Return (X, Y) of the center of cell containing provided text 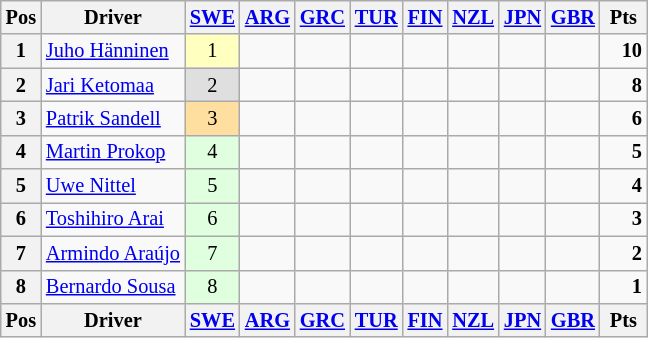
10 (624, 51)
Armindo Araújo (113, 253)
Patrik Sandell (113, 118)
Juho Hänninen (113, 51)
Martin Prokop (113, 152)
Toshihiro Arai (113, 219)
Jari Ketomaa (113, 85)
Bernardo Sousa (113, 287)
Uwe Nittel (113, 186)
